Return [x, y] of the center of cell containing provided text 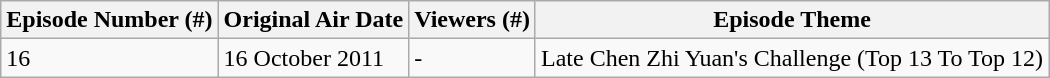
- [472, 58]
Original Air Date [314, 20]
16 [110, 58]
Episode Number (#) [110, 20]
Late Chen Zhi Yuan's Challenge (Top 13 To Top 12) [792, 58]
Viewers (#) [472, 20]
Episode Theme [792, 20]
16 October 2011 [314, 58]
